Extract the (x, y) coordinate from the center of the cell holding the provided text.  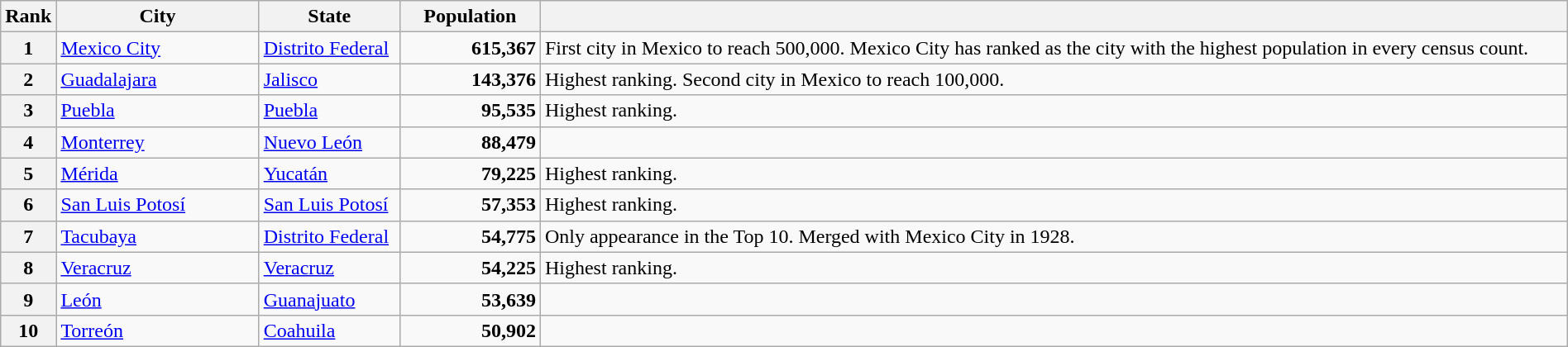
Jalisco (329, 79)
54,775 (470, 236)
Guanajuato (329, 299)
Nuevo León (329, 142)
54,225 (470, 268)
5 (28, 173)
6 (28, 205)
143,376 (470, 79)
Coahuila (329, 330)
Population (470, 17)
Torreón (157, 330)
Highest ranking. Second city in Mexico to reach 100,000. (1054, 79)
8 (28, 268)
10 (28, 330)
88,479 (470, 142)
Yucatán (329, 173)
95,535 (470, 111)
1 (28, 48)
First city in Mexico to reach 500,000. Mexico City has ranked as the city with the highest population in every census count. (1054, 48)
9 (28, 299)
Only appearance in the Top 10. Merged with Mexico City in 1928. (1054, 236)
Rank (28, 17)
615,367 (470, 48)
Mexico City (157, 48)
3 (28, 111)
50,902 (470, 330)
2 (28, 79)
4 (28, 142)
Guadalajara (157, 79)
79,225 (470, 173)
57,353 (470, 205)
53,639 (470, 299)
Mérida (157, 173)
Monterrey (157, 142)
Tacubaya (157, 236)
State (329, 17)
City (157, 17)
7 (28, 236)
León (157, 299)
